Determine the [X, Y] coordinate at the center of the cell enclosing the given text.  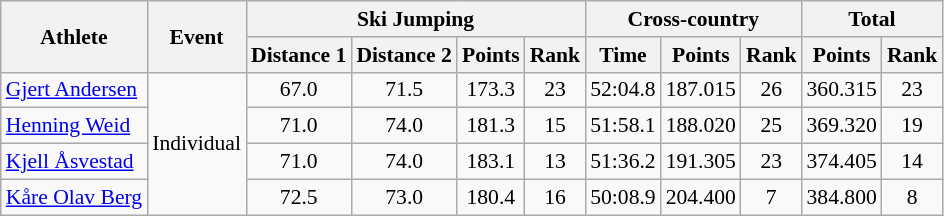
51:58.1 [622, 126]
Cross-country [693, 19]
369.320 [842, 126]
Gjert Andersen [74, 90]
384.800 [842, 197]
360.315 [842, 90]
52:04.8 [622, 90]
181.3 [491, 126]
Time [622, 55]
72.5 [298, 197]
Kjell Åsvestad [74, 162]
Ski Jumping [416, 19]
183.1 [491, 162]
73.0 [404, 197]
50:08.9 [622, 197]
Athlete [74, 36]
Distance 2 [404, 55]
191.305 [701, 162]
204.400 [701, 197]
26 [772, 90]
19 [912, 126]
Individual [196, 143]
7 [772, 197]
188.020 [701, 126]
180.4 [491, 197]
71.5 [404, 90]
Kåre Olav Berg [74, 197]
8 [912, 197]
67.0 [298, 90]
15 [556, 126]
Total [872, 19]
Event [196, 36]
Henning Weid [74, 126]
Distance 1 [298, 55]
13 [556, 162]
16 [556, 197]
374.405 [842, 162]
51:36.2 [622, 162]
187.015 [701, 90]
25 [772, 126]
14 [912, 162]
173.3 [491, 90]
